Return the (X, Y) coordinate for the center point of the cell that contains the specified text.  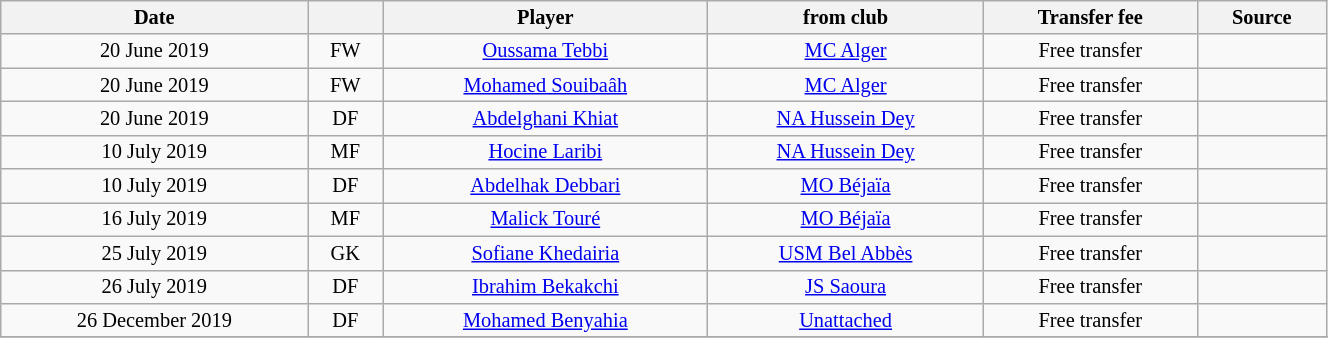
Source (1262, 17)
25 July 2019 (154, 253)
Sofiane Khedairia (546, 253)
26 July 2019 (154, 287)
JS Saoura (846, 287)
Mohamed Benyahia (546, 320)
26 December 2019 (154, 320)
Malick Touré (546, 219)
Abdelghani Khiat (546, 118)
USM Bel Abbès (846, 253)
Abdelhak Debbari (546, 186)
16 July 2019 (154, 219)
Ibrahim Bekakchi (546, 287)
Date (154, 17)
Mohamed Souibaâh (546, 85)
Transfer fee (1090, 17)
Unattached (846, 320)
from club (846, 17)
Oussama Tebbi (546, 51)
Hocine Laribi (546, 152)
GK (346, 253)
Player (546, 17)
